Return (x, y) of the center of cell containing provided text 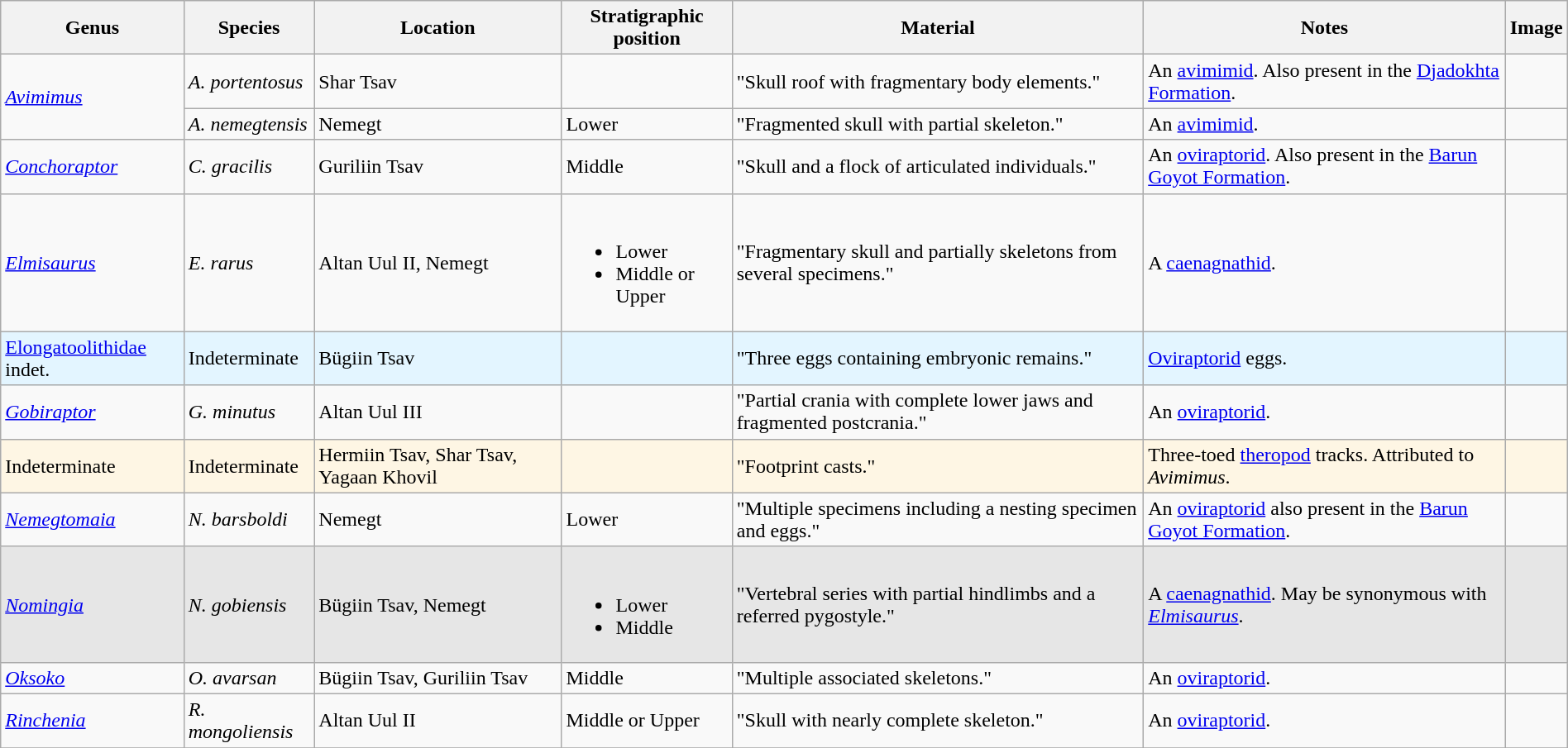
LowerMiddle (647, 604)
Middle or Upper (647, 721)
A. portentosus (249, 81)
Material (938, 28)
Genus (93, 28)
Elongatoolithidae indet. (93, 359)
Altan Uul III (438, 412)
Conchoraptor (93, 167)
"Partial crania with complete lower jaws and fragmented postcrania." (938, 412)
An avimimid. (1325, 124)
Nomingia (93, 604)
N. barsboldi (249, 519)
"Multiple specimens including a nesting specimen and eggs." (938, 519)
Bügiin Tsav (438, 359)
C. gracilis (249, 167)
"Vertebral series with partial hindlimbs and a referred pygostyle." (938, 604)
An avimimid. Also present in the Djadokhta Formation. (1325, 81)
Hermiin Tsav, Shar Tsav, Yagaan Khovil (438, 466)
Oviraptorid eggs. (1325, 359)
An oviraptorid also present in the Barun Goyot Formation. (1325, 519)
A caenagnathid. May be synonymous with Elmisaurus. (1325, 604)
A caenagnathid. (1325, 263)
A. nemegtensis (249, 124)
Image (1537, 28)
"Multiple associated skeletons." (938, 678)
Rinchenia (93, 721)
Gobiraptor (93, 412)
R. mongoliensis (249, 721)
G. minutus (249, 412)
O. avarsan (249, 678)
Oksoko (93, 678)
"Fragmentary skull and partially skeletons from several specimens." (938, 263)
E. rarus (249, 263)
Species (249, 28)
LowerMiddle or Upper (647, 263)
Nemegtomaia (93, 519)
Stratigraphic position (647, 28)
"Skull with nearly complete skeleton." (938, 721)
Elmisaurus (93, 263)
Three-toed theropod tracks. Attributed to Avimimus. (1325, 466)
Bügiin Tsav, Nemegt (438, 604)
"Footprint casts." (938, 466)
Altan Uul II (438, 721)
Notes (1325, 28)
N. gobiensis (249, 604)
Avimimus (93, 98)
An oviraptorid. Also present in the Barun Goyot Formation. (1325, 167)
Guriliin Tsav (438, 167)
"Three eggs containing embryonic remains." (938, 359)
Location (438, 28)
Bügiin Tsav, Guriliin Tsav (438, 678)
Shar Tsav (438, 81)
Altan Uul II, Nemegt (438, 263)
"Fragmented skull with partial skeleton." (938, 124)
"Skull and a flock of articulated individuals." (938, 167)
"Skull roof with fragmentary body elements." (938, 81)
